Search for the cell housing the specified text and yield its [x, y] center coordinate. 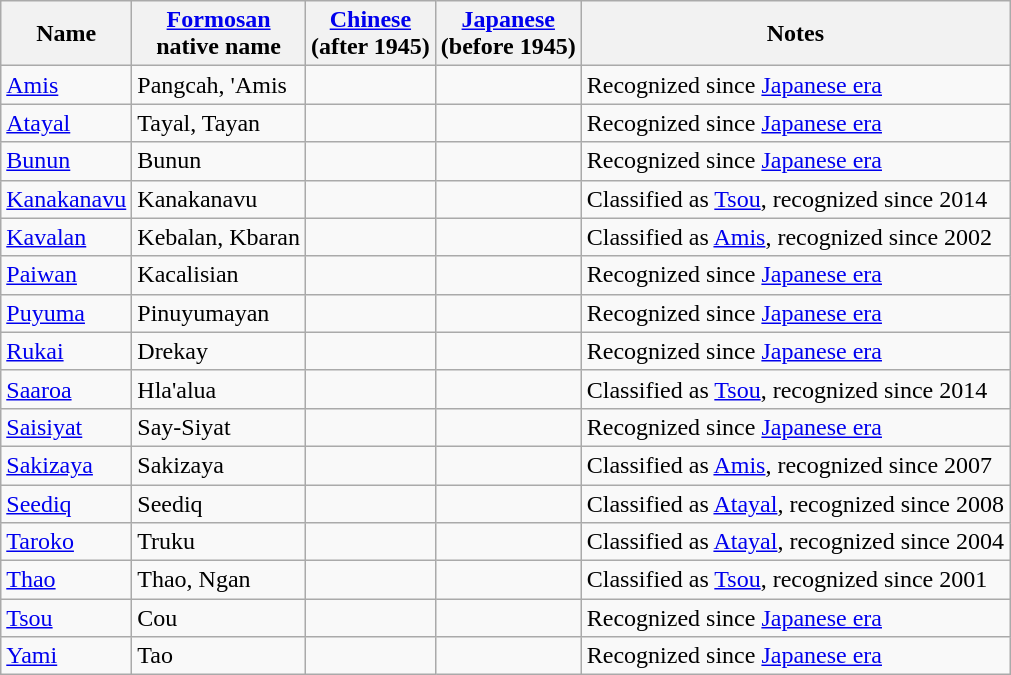
Drekay [219, 351]
Chinese(after 1945) [370, 34]
Name [66, 34]
Classified as Tsou, recognized since 2001 [795, 580]
Japanese(before 1945) [508, 34]
Kebalan, Kbaran [219, 237]
Truku [219, 542]
Rukai [66, 351]
Formosannative name [219, 34]
Cou [219, 618]
Say-Siyat [219, 427]
Kacalisian [219, 275]
Tao [219, 656]
Puyuma [66, 313]
Classified as Amis, recognized since 2002 [795, 237]
Pinuyumayan [219, 313]
Saisiyat [66, 427]
Thao, Ngan [219, 580]
Tsou [66, 618]
Kavalan [66, 237]
Pangcah, 'Amis [219, 85]
Amis [66, 85]
Classified as Atayal, recognized since 2004 [795, 542]
Saaroa [66, 389]
Hla'alua [219, 389]
Tayal, Tayan [219, 123]
Classified as Atayal, recognized since 2008 [795, 503]
Paiwan [66, 275]
Taroko [66, 542]
Notes [795, 34]
Thao [66, 580]
Atayal [66, 123]
Classified as Amis, recognized since 2007 [795, 465]
Yami [66, 656]
